Find where the given text appears and provide that cell's center as (X, Y) coordinate. 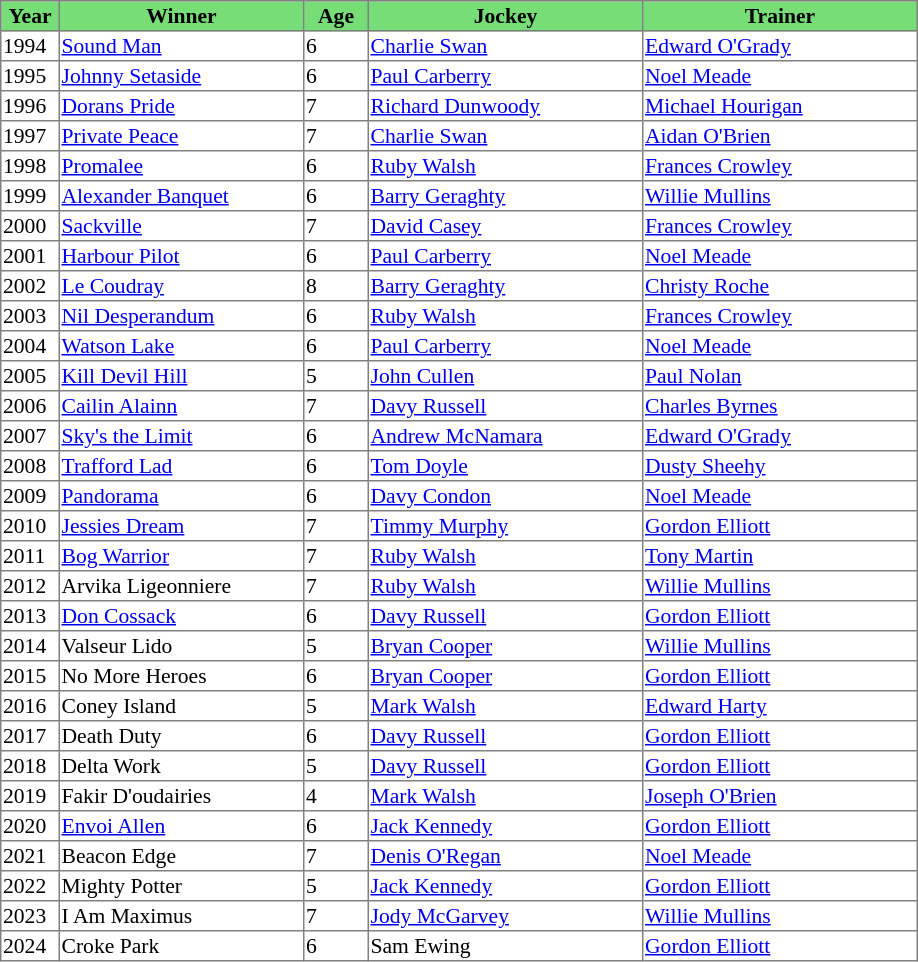
1998 (30, 166)
Tom Doyle (505, 466)
2006 (30, 406)
Le Coudray (181, 286)
Dorans Pride (181, 106)
Delta Work (181, 766)
Fakir D'oudairies (181, 796)
2012 (30, 586)
Michael Hourigan (780, 106)
Edward Harty (780, 706)
John Cullen (505, 376)
Sam Ewing (505, 946)
Sackville (181, 226)
Private Peace (181, 136)
I Am Maximus (181, 916)
2000 (30, 226)
1995 (30, 76)
Jody McGarvey (505, 916)
2020 (30, 826)
2018 (30, 766)
Croke Park (181, 946)
Richard Dunwoody (505, 106)
1996 (30, 106)
2010 (30, 526)
2016 (30, 706)
2007 (30, 436)
2015 (30, 676)
Harbour Pilot (181, 256)
Pandorama (181, 496)
Watson Lake (181, 346)
2014 (30, 646)
Kill Devil Hill (181, 376)
2001 (30, 256)
Envoi Allen (181, 826)
Johnny Setaside (181, 76)
2011 (30, 556)
Coney Island (181, 706)
Trafford Lad (181, 466)
Bog Warrior (181, 556)
Christy Roche (780, 286)
Nil Desperandum (181, 316)
4 (336, 796)
Promalee (181, 166)
1994 (30, 46)
2002 (30, 286)
No More Heroes (181, 676)
2024 (30, 946)
Don Cossack (181, 616)
Jessies Dream (181, 526)
1999 (30, 196)
2023 (30, 916)
Charles Byrnes (780, 406)
Denis O'Regan (505, 856)
2009 (30, 496)
2008 (30, 466)
Joseph O'Brien (780, 796)
David Casey (505, 226)
Cailin Alainn (181, 406)
Alexander Banquet (181, 196)
2004 (30, 346)
Mighty Potter (181, 886)
2021 (30, 856)
Beacon Edge (181, 856)
2019 (30, 796)
Age (336, 16)
1997 (30, 136)
Death Duty (181, 736)
Davy Condon (505, 496)
Andrew McNamara (505, 436)
Year (30, 16)
Tony Martin (780, 556)
Jockey (505, 16)
2013 (30, 616)
2005 (30, 376)
Valseur Lido (181, 646)
Sound Man (181, 46)
Sky's the Limit (181, 436)
Trainer (780, 16)
8 (336, 286)
2017 (30, 736)
Winner (181, 16)
Aidan O'Brien (780, 136)
Arvika Ligeonniere (181, 586)
2003 (30, 316)
Paul Nolan (780, 376)
Dusty Sheehy (780, 466)
2022 (30, 886)
Timmy Murphy (505, 526)
